Output the [x, y] coordinate of the center of the cell containing the given text.  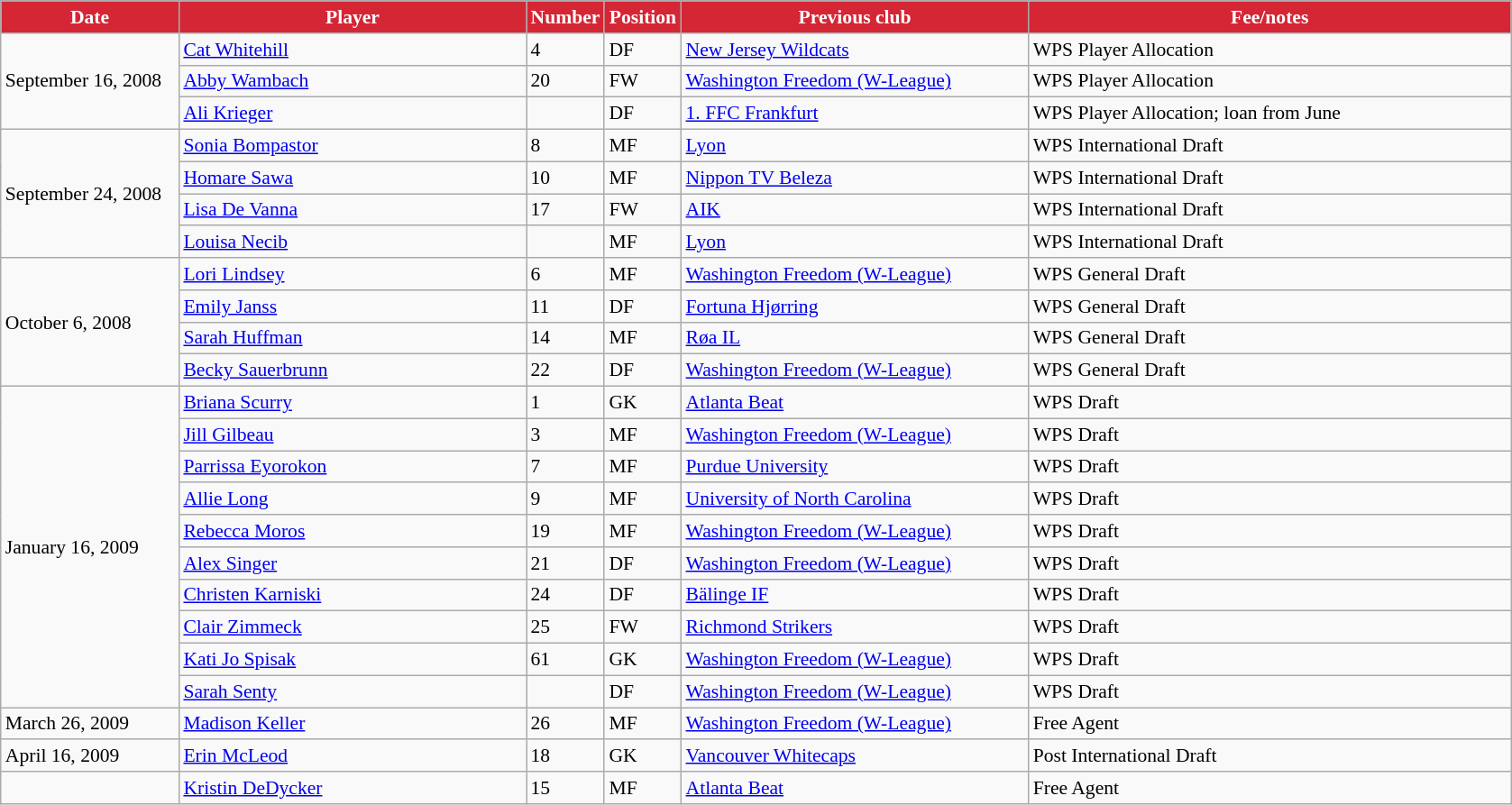
Cat Whitehill [352, 50]
17 [566, 210]
Becky Sauerbrunn [352, 370]
Briana Scurry [352, 403]
New Jersey Wildcats [855, 50]
Parrissa Eyorokon [352, 467]
WPS Player Allocation; loan from June [1269, 114]
Sonia Bompastor [352, 146]
Homare Sawa [352, 178]
Vancouver Whitecaps [855, 756]
Madison Keller [352, 724]
Fee/notes [1269, 17]
Emily Janss [352, 306]
Post International Draft [1269, 756]
Position [642, 17]
October 6, 2008 [90, 322]
61 [566, 660]
7 [566, 467]
Clair Zimmeck [352, 627]
6 [566, 274]
Number [566, 17]
Richmond Strikers [855, 627]
Rebecca Moros [352, 531]
January 16, 2009 [90, 547]
Bälinge IF [855, 595]
September 16, 2008 [90, 81]
Lori Lindsey [352, 274]
9 [566, 499]
Røa IL [855, 338]
Alex Singer [352, 563]
3 [566, 435]
Sarah Huffman [352, 338]
Christen Karniski [352, 595]
Nippon TV Beleza [855, 178]
Kristin DeDycker [352, 788]
AIK [855, 210]
15 [566, 788]
Previous club [855, 17]
8 [566, 146]
1 [566, 403]
Sarah Senty [352, 691]
September 24, 2008 [90, 194]
22 [566, 370]
11 [566, 306]
Player [352, 17]
March 26, 2009 [90, 724]
20 [566, 81]
University of North Carolina [855, 499]
14 [566, 338]
Date [90, 17]
21 [566, 563]
Jill Gilbeau [352, 435]
Allie Long [352, 499]
25 [566, 627]
4 [566, 50]
Kati Jo Spisak [352, 660]
26 [566, 724]
10 [566, 178]
Lisa De Vanna [352, 210]
1. FFC Frankfurt [855, 114]
Ali Krieger [352, 114]
April 16, 2009 [90, 756]
19 [566, 531]
24 [566, 595]
Purdue University [855, 467]
Louisa Necib [352, 242]
18 [566, 756]
Erin McLeod [352, 756]
Fortuna Hjørring [855, 306]
Abby Wambach [352, 81]
